Determine the (X, Y) coordinate at the center of the cell enclosing the given text.  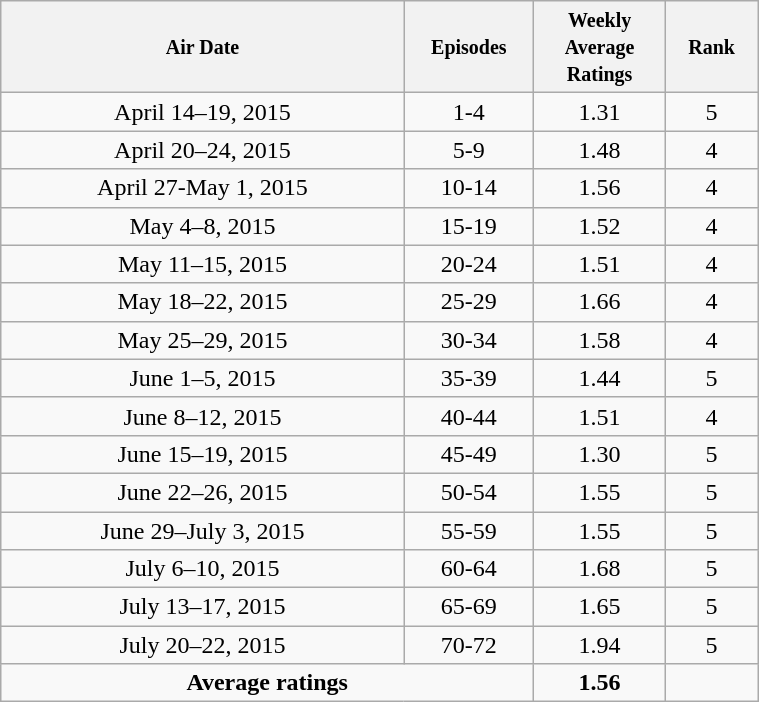
June 1–5, 2015 (202, 378)
55-59 (468, 531)
45-49 (468, 454)
Average ratings (268, 683)
1.44 (600, 378)
June 8–12, 2015 (202, 416)
50-54 (468, 492)
April 20–24, 2015 (202, 150)
10-14 (468, 188)
July 20–22, 2015 (202, 645)
June 29–July 3, 2015 (202, 531)
60-64 (468, 569)
June 15–19, 2015 (202, 454)
May 18–22, 2015 (202, 302)
25-29 (468, 302)
1.65 (600, 607)
1.31 (600, 112)
35-39 (468, 378)
15-19 (468, 226)
70-72 (468, 645)
May 11–15, 2015 (202, 264)
May 25–29, 2015 (202, 340)
Episodes (468, 47)
1.58 (600, 340)
July 6–10, 2015 (202, 569)
1.52 (600, 226)
July 13–17, 2015 (202, 607)
1.30 (600, 454)
65-69 (468, 607)
Air Date (202, 47)
April 14–19, 2015 (202, 112)
40-44 (468, 416)
1.66 (600, 302)
1-4 (468, 112)
1.68 (600, 569)
1.94 (600, 645)
1.48 (600, 150)
20-24 (468, 264)
April 27-May 1, 2015 (202, 188)
May 4–8, 2015 (202, 226)
June 22–26, 2015 (202, 492)
Weekly Average Ratings (600, 47)
30-34 (468, 340)
5-9 (468, 150)
Rank (712, 47)
